Return (x, y) of the center of cell containing provided text 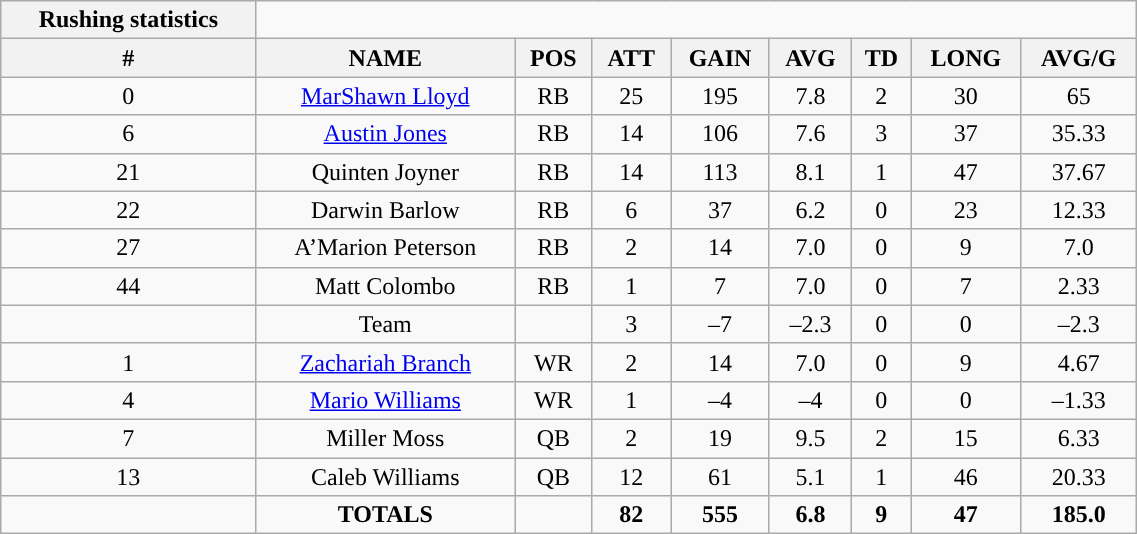
12.33 (1079, 210)
Matt Colombo (386, 286)
61 (720, 477)
Austin Jones (386, 134)
Zachariah Branch (386, 362)
TOTALS (386, 515)
6.2 (810, 210)
106 (720, 134)
5.1 (810, 477)
–1.33 (1079, 400)
4.67 (1079, 362)
8.1 (810, 172)
Rushing statistics (128, 20)
Miller Moss (386, 438)
TD (882, 58)
12 (632, 477)
Mario Williams (386, 400)
21 (128, 172)
7.6 (810, 134)
Caleb Williams (386, 477)
13 (128, 477)
AVG (810, 58)
6.8 (810, 515)
113 (720, 172)
# (128, 58)
37.67 (1079, 172)
15 (966, 438)
A’Marion Peterson (386, 248)
20.33 (1079, 477)
6.33 (1079, 438)
4 (128, 400)
7.8 (810, 96)
82 (632, 515)
185.0 (1079, 515)
–7 (720, 324)
195 (720, 96)
AVG/G (1079, 58)
GAIN (720, 58)
Quinten Joyner (386, 172)
35.33 (1079, 134)
19 (720, 438)
46 (966, 477)
25 (632, 96)
65 (1079, 96)
POS (554, 58)
2.33 (1079, 286)
22 (128, 210)
NAME (386, 58)
Team (386, 324)
44 (128, 286)
30 (966, 96)
ATT (632, 58)
23 (966, 210)
Darwin Barlow (386, 210)
MarShawn Lloyd (386, 96)
27 (128, 248)
555 (720, 515)
LONG (966, 58)
9.5 (810, 438)
